Search for the cell housing the specified text and yield its [x, y] center coordinate. 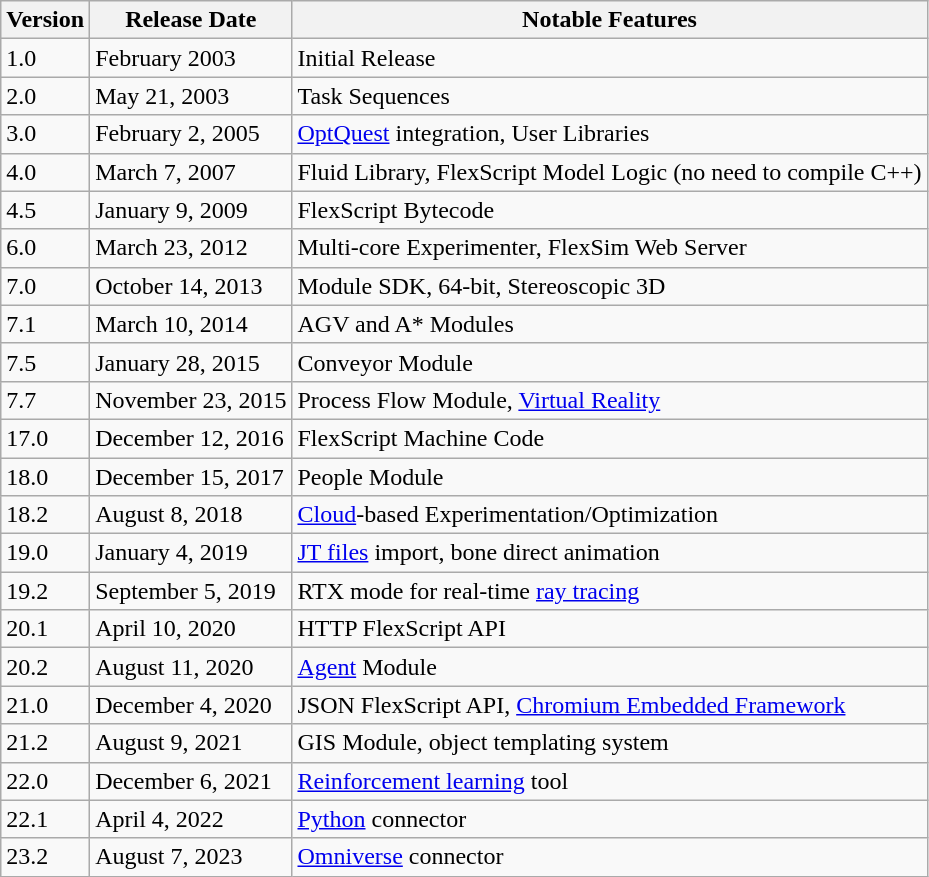
GIS Module, object templating system [610, 743]
April 4, 2022 [191, 819]
17.0 [46, 438]
20.1 [46, 629]
Release Date [191, 20]
December 4, 2020 [191, 705]
People Module [610, 477]
7.7 [46, 400]
OptQuest integration, User Libraries [610, 134]
19.2 [46, 591]
March 7, 2007 [191, 172]
RTX mode for real-time ray tracing [610, 591]
January 9, 2009 [191, 210]
21.2 [46, 743]
FlexScript Machine Code [610, 438]
FlexScript Bytecode [610, 210]
AGV and A* Modules [610, 324]
Conveyor Module [610, 362]
21.0 [46, 705]
December 12, 2016 [191, 438]
March 10, 2014 [191, 324]
August 7, 2023 [191, 857]
Agent Module [610, 667]
22.1 [46, 819]
18.0 [46, 477]
Initial Release [610, 58]
JT files import, bone direct animation [610, 553]
JSON FlexScript API, Chromium Embedded Framework [610, 705]
December 15, 2017 [191, 477]
2.0 [46, 96]
18.2 [46, 515]
January 28, 2015 [191, 362]
Notable Features [610, 20]
6.0 [46, 248]
November 23, 2015 [191, 400]
Python connector [610, 819]
23.2 [46, 857]
September 5, 2019 [191, 591]
Multi-core Experimenter, FlexSim Web Server [610, 248]
May 21, 2003 [191, 96]
7.0 [46, 286]
October 14, 2013 [191, 286]
20.2 [46, 667]
January 4, 2019 [191, 553]
22.0 [46, 781]
Process Flow Module, Virtual Reality [610, 400]
August 11, 2020 [191, 667]
4.0 [46, 172]
Omniverse connector [610, 857]
August 9, 2021 [191, 743]
Fluid Library, FlexScript Model Logic (no need to compile C++) [610, 172]
December 6, 2021 [191, 781]
Task Sequences [610, 96]
Cloud-based Experimentation/Optimization [610, 515]
April 10, 2020 [191, 629]
HTTP FlexScript API [610, 629]
February 2, 2005 [191, 134]
1.0 [46, 58]
19.0 [46, 553]
3.0 [46, 134]
7.1 [46, 324]
March 23, 2012 [191, 248]
February 2003 [191, 58]
4.5 [46, 210]
Module SDK, 64-bit, Stereoscopic 3D [610, 286]
Version [46, 20]
7.5 [46, 362]
August 8, 2018 [191, 515]
Reinforcement learning tool [610, 781]
